Scan for the cell matching the given text and deliver its (X, Y) coordinate at center. 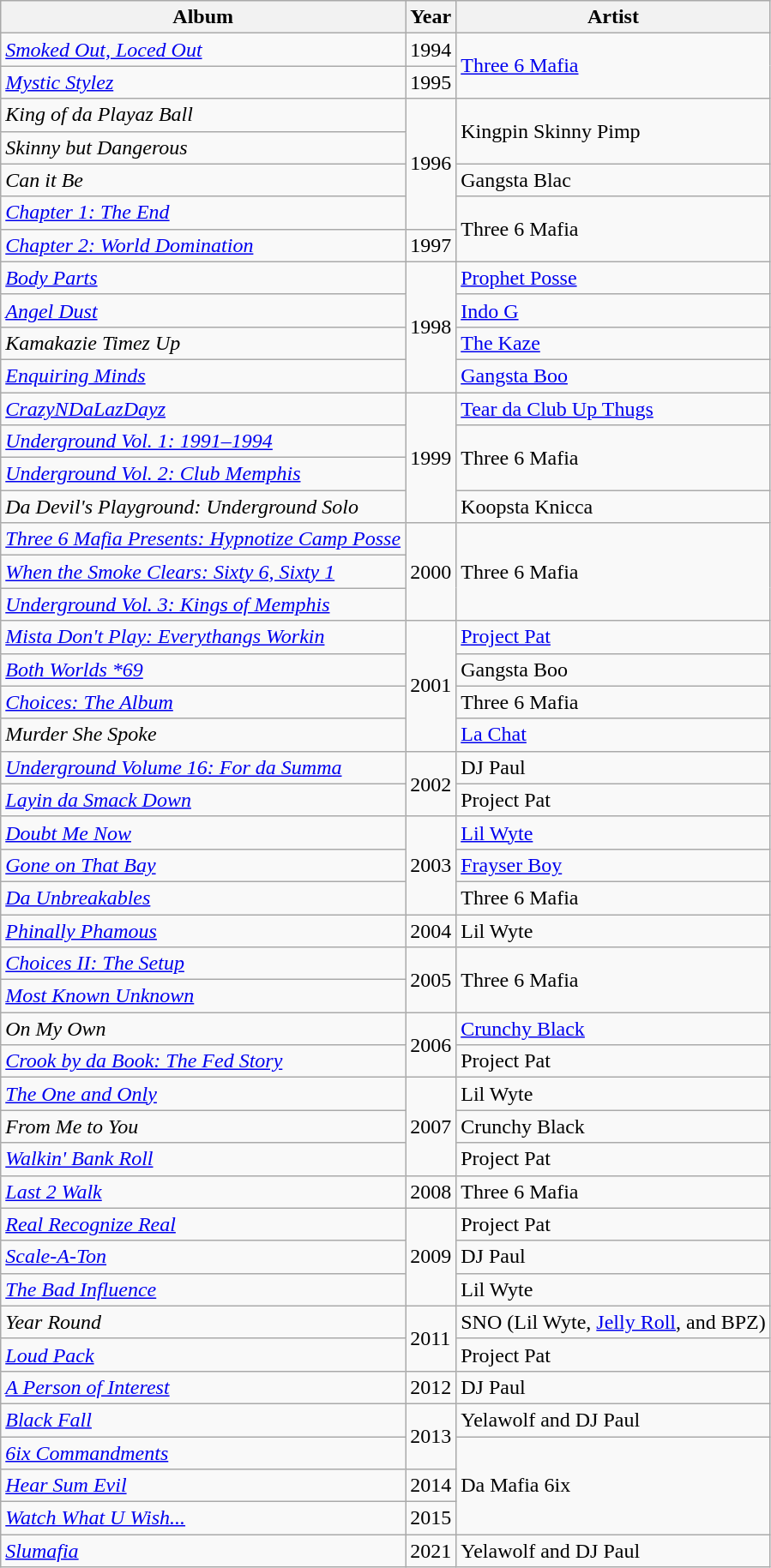
The Bad Influence (203, 1289)
2003 (431, 865)
2014 (431, 1486)
Watch What U Wish... (203, 1518)
1997 (431, 245)
2007 (431, 1126)
The One and Only (203, 1094)
Black Fall (203, 1420)
La Chat (614, 735)
Artist (614, 17)
A Person of Interest (203, 1387)
Angel Dust (203, 310)
Chapter 2: World Domination (203, 245)
2002 (431, 784)
1998 (431, 327)
Skinny but Dangerous (203, 147)
Choices II: The Setup (203, 964)
2012 (431, 1387)
Kingpin Skinny Pimp (614, 131)
Frayser Boy (614, 865)
On My Own (203, 1029)
2008 (431, 1192)
Walkin' Bank Roll (203, 1159)
2021 (431, 1551)
Enquiring Minds (203, 375)
2009 (431, 1257)
Chapter 1: The End (203, 213)
King of da Playaz Ball (203, 115)
Tear da Club Up Thugs (614, 409)
Year Round (203, 1322)
2000 (431, 572)
Can it Be (203, 180)
The Kaze (614, 343)
Kamakazie Timez Up (203, 343)
Hear Sum Evil (203, 1486)
2015 (431, 1518)
Three 6 Mafia Presents: Hypnotize Camp Posse (203, 539)
1995 (431, 82)
Both Worlds *69 (203, 670)
Choices: The Album (203, 702)
Prophet Posse (614, 278)
SNO (Lil Wyte, Jelly Roll, and BPZ) (614, 1322)
Da Mafia 6ix (614, 1486)
Last 2 Walk (203, 1192)
Real Recognize Real (203, 1224)
2005 (431, 980)
Doubt Me Now (203, 832)
2013 (431, 1436)
Gone on That Bay (203, 865)
Body Parts (203, 278)
1999 (431, 458)
Gangsta Blac (614, 180)
Crook by da Book: The Fed Story (203, 1061)
Underground Vol. 2: Club Memphis (203, 474)
Indo G (614, 310)
Year (431, 17)
When the Smoke Clears: Sixty 6, Sixty 1 (203, 572)
Most Known Unknown (203, 996)
2006 (431, 1045)
1994 (431, 50)
Underground Vol. 1: 1991–1994 (203, 442)
Phinally Phamous (203, 930)
Da Devil's Playground: Underground Solo (203, 507)
Da Unbreakables (203, 898)
Koopsta Knicca (614, 507)
Mista Don't Play: Everythangs Workin (203, 637)
2004 (431, 930)
6ix Commandments (203, 1453)
Album (203, 17)
1996 (431, 164)
Scale-A-Ton (203, 1257)
CrazyNDaLazDayz (203, 409)
Layin da Smack Down (203, 800)
Smoked Out, Loced Out (203, 50)
Underground Volume 16: For da Summa (203, 767)
2011 (431, 1338)
Loud Pack (203, 1355)
Slumafia (203, 1551)
Underground Vol. 3: Kings of Memphis (203, 604)
2001 (431, 686)
Murder She Spoke (203, 735)
Mystic Stylez (203, 82)
From Me to You (203, 1126)
